Locate the cell with the specified text and output its [x, y] center coordinate. 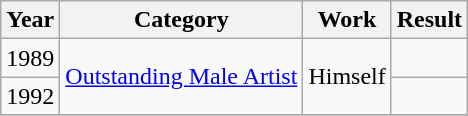
Outstanding Male Artist [182, 77]
1992 [30, 96]
Result [429, 20]
1989 [30, 58]
Year [30, 20]
Himself [347, 77]
Category [182, 20]
Work [347, 20]
